Return [x, y] of the center of cell containing provided text 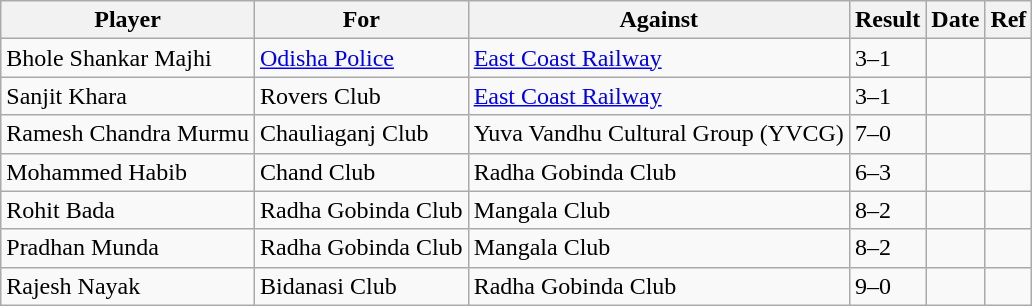
9–0 [887, 286]
6–3 [887, 172]
Mohammed Habib [128, 172]
Rajesh Nayak [128, 286]
Result [887, 20]
7–0 [887, 134]
Chand Club [361, 172]
Rohit Bada [128, 210]
For [361, 20]
Sanjit Khara [128, 96]
Bhole Shankar Majhi [128, 58]
Against [658, 20]
Player [128, 20]
Pradhan Munda [128, 248]
Bidanasi Club [361, 286]
Ramesh Chandra Murmu [128, 134]
Odisha Police [361, 58]
Rovers Club [361, 96]
Ref [1008, 20]
Chauliaganj Club [361, 134]
Date [956, 20]
Yuva Vandhu Cultural Group (YVCG) [658, 134]
